From the cell containing the given text, extract its center point as [x, y] coordinate. 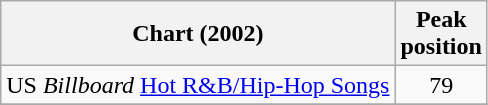
Chart (2002) [198, 34]
79 [441, 85]
Peakposition [441, 34]
US Billboard Hot R&B/Hip-Hop Songs [198, 85]
